Output the (x, y) coordinate of the center of the cell containing the given text.  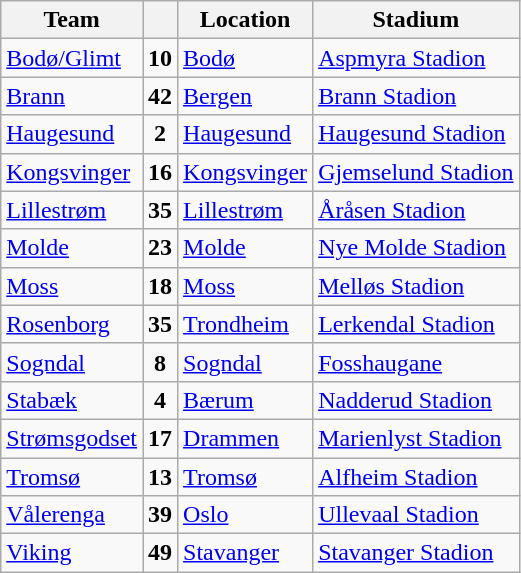
Stabæk (72, 400)
Location (246, 20)
Gjemselund Stadion (416, 172)
Bodø (246, 58)
39 (160, 515)
Marienlyst Stadion (416, 438)
4 (160, 400)
Stavanger Stadion (416, 553)
Lerkendal Stadion (416, 324)
Drammen (246, 438)
49 (160, 553)
Bergen (246, 96)
Bærum (246, 400)
23 (160, 248)
13 (160, 477)
Stadium (416, 20)
Åråsen Stadion (416, 210)
10 (160, 58)
Nye Molde Stadion (416, 248)
Brann Stadion (416, 96)
Bodø/Glimt (72, 58)
18 (160, 286)
17 (160, 438)
Trondheim (246, 324)
Nadderud Stadion (416, 400)
8 (160, 362)
16 (160, 172)
Vålerenga (72, 515)
Haugesund Stadion (416, 134)
Brann (72, 96)
Alfheim Stadion (416, 477)
Melløs Stadion (416, 286)
42 (160, 96)
Viking (72, 553)
Oslo (246, 515)
Stavanger (246, 553)
Ullevaal Stadion (416, 515)
Aspmyra Stadion (416, 58)
2 (160, 134)
Team (72, 20)
Strømsgodset (72, 438)
Fosshaugane (416, 362)
Rosenborg (72, 324)
